Extract the [x, y] coordinate from the center of the cell holding the provided text.  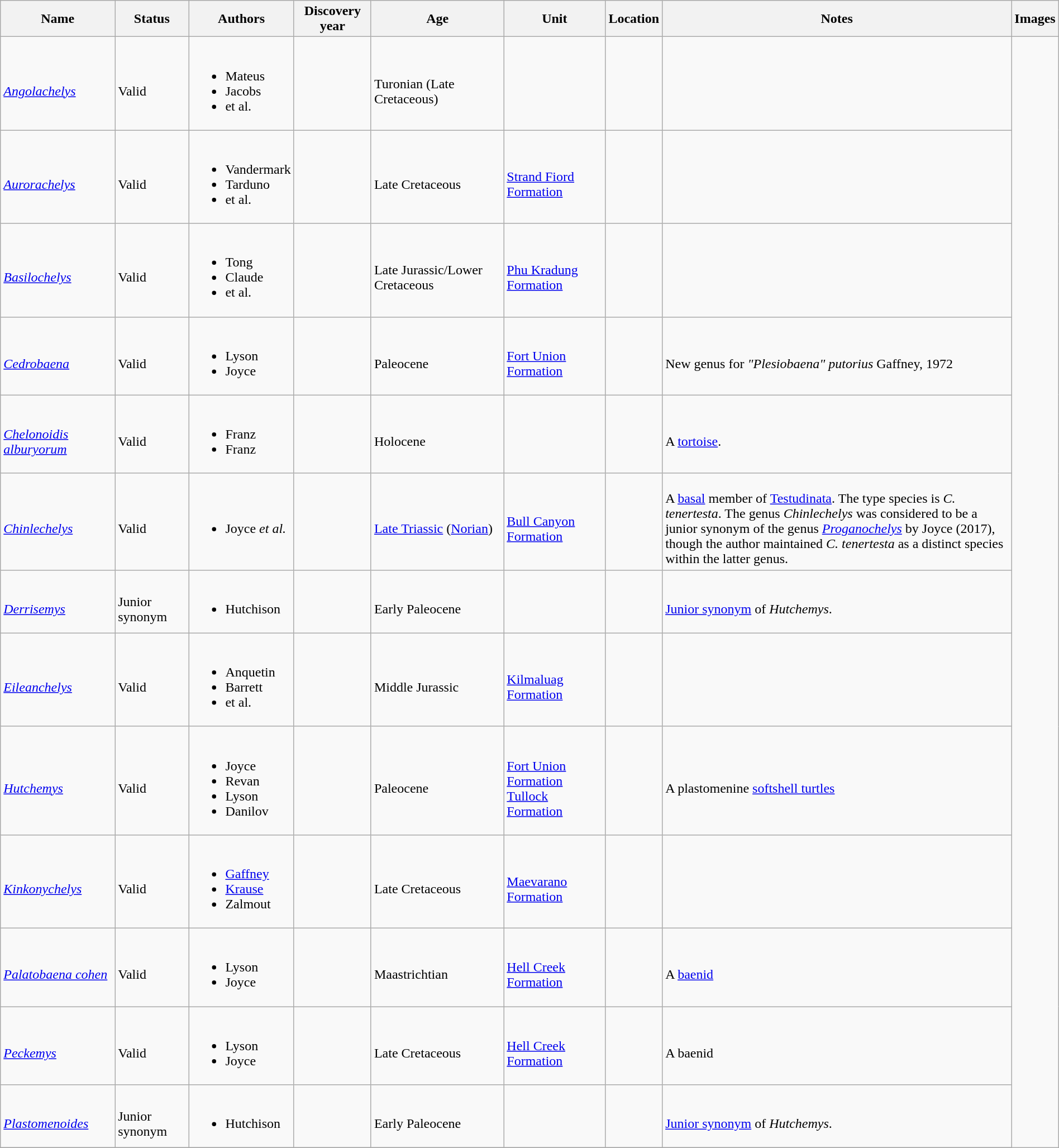
GaffneyKrauseZalmout [241, 882]
Turonian (Late Cretaceous) [437, 84]
Eileanchelys [58, 679]
Basilochelys [58, 270]
Fort Union Formation Tullock Formation [555, 780]
Chinlechelys [58, 522]
New genus for "Plesiobaena" putorius Gaffney, 1972 [837, 356]
Holocene [437, 434]
Late Triassic (Norian) [437, 522]
MateusJacobset al. [241, 84]
Hutchemys [58, 780]
Angolachelys [58, 84]
Age [437, 19]
Peckemys [58, 1046]
Authors [241, 19]
Location [634, 19]
Joyce et al. [241, 522]
JoyceRevanLysonDanilov [241, 780]
VandermarkTardunoet al. [241, 177]
Middle Jurassic [437, 679]
A tortoise. [837, 434]
TongClaudeet al. [241, 270]
Maastrichtian [437, 967]
A plastomenine softshell turtles [837, 780]
Chelonoidis alburyorum [58, 434]
AnquetinBarrettet al. [241, 679]
Strand Fiord Formation [555, 177]
Notes [837, 19]
Images [1035, 19]
FranzFranz [241, 434]
Kinkonychelys [58, 882]
Name [58, 19]
Discovery year [332, 19]
Maevarano Formation [555, 882]
Plastomenoides [58, 1116]
Bull Canyon Formation [555, 522]
Palatobaena cohen [58, 967]
Phu Kradung Formation [555, 270]
Cedrobaena [58, 356]
Status [152, 19]
Fort Union Formation [555, 356]
Derrisemys [58, 601]
Unit [555, 19]
Kilmaluag Formation [555, 679]
Late Jurassic/Lower Cretaceous [437, 270]
Aurorachelys [58, 177]
